Capture the cell that displays the provided text and extract its (x, y) central coordinate. 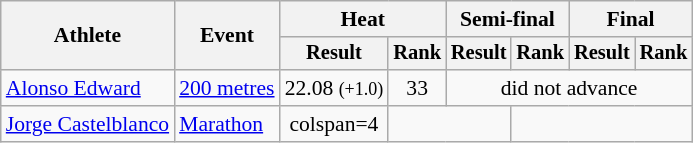
Final (630, 19)
Heat (363, 19)
22.08 (+1.0) (334, 88)
33 (417, 88)
colspan=4 (334, 124)
Athlete (88, 36)
Alonso Edward (88, 88)
Jorge Castelblanco (88, 124)
Marathon (226, 124)
Event (226, 36)
200 metres (226, 88)
Semi-final (508, 19)
did not advance (569, 88)
